Search for the cell housing the specified text and yield its [x, y] center coordinate. 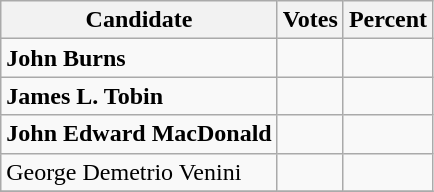
John Edward MacDonald [139, 134]
John Burns [139, 58]
Votes [310, 20]
George Demetrio Venini [139, 172]
Candidate [139, 20]
James L. Tobin [139, 96]
Percent [388, 20]
